Pinpoint the cell where the given text exists, returning its [X, Y] midpoint coordinate. 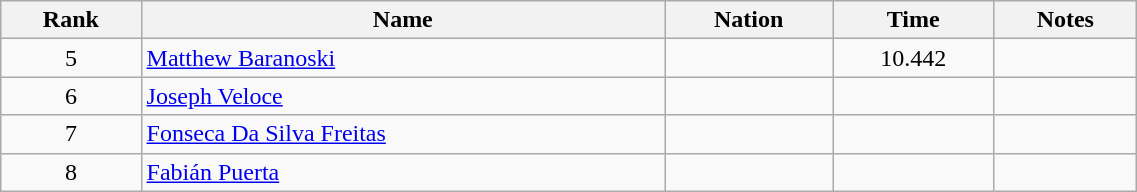
Name [402, 20]
5 [71, 58]
Nation [749, 20]
Time [914, 20]
7 [71, 134]
10.442 [914, 58]
Rank [71, 20]
Matthew Baranoski [402, 58]
Fonseca Da Silva Freitas [402, 134]
Joseph Veloce [402, 96]
Fabián Puerta [402, 172]
Notes [1066, 20]
6 [71, 96]
8 [71, 172]
